Search for the cell housing the specified text and yield its [x, y] center coordinate. 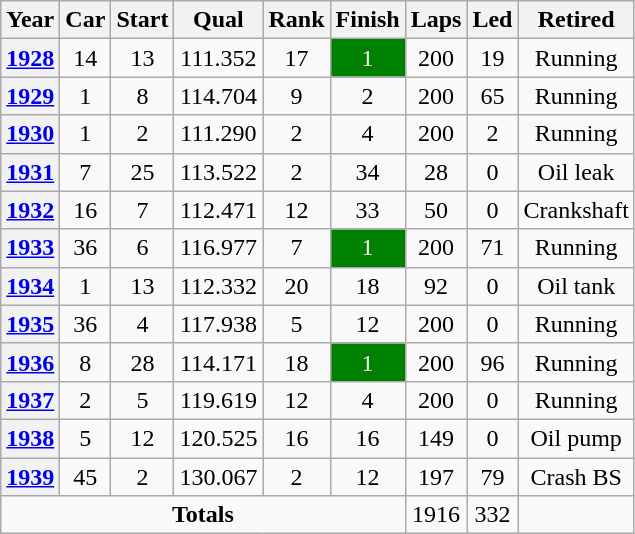
116.977 [218, 248]
1934 [30, 286]
Oil tank [576, 286]
1932 [30, 210]
20 [296, 286]
19 [492, 58]
1935 [30, 324]
17 [296, 58]
50 [436, 210]
Led [492, 20]
114.171 [218, 362]
Finish [368, 20]
1937 [30, 400]
Year [30, 20]
1938 [30, 438]
79 [492, 477]
1939 [30, 477]
Retired [576, 20]
1931 [30, 172]
Crankshaft [576, 210]
Start [142, 20]
6 [142, 248]
92 [436, 286]
111.290 [218, 134]
33 [368, 210]
Oil pump [576, 438]
197 [436, 477]
Car [86, 20]
130.067 [218, 477]
25 [142, 172]
120.525 [218, 438]
65 [492, 96]
119.619 [218, 400]
112.332 [218, 286]
332 [492, 515]
1928 [30, 58]
1929 [30, 96]
34 [368, 172]
1930 [30, 134]
1916 [436, 515]
Crash BS [576, 477]
14 [86, 58]
1936 [30, 362]
Rank [296, 20]
Laps [436, 20]
113.522 [218, 172]
117.938 [218, 324]
Oil leak [576, 172]
9 [296, 96]
Totals [203, 515]
45 [86, 477]
71 [492, 248]
111.352 [218, 58]
112.471 [218, 210]
114.704 [218, 96]
96 [492, 362]
149 [436, 438]
Qual [218, 20]
1933 [30, 248]
